Identify which cell holds the provided text, then report its [x, y] central coordinate. 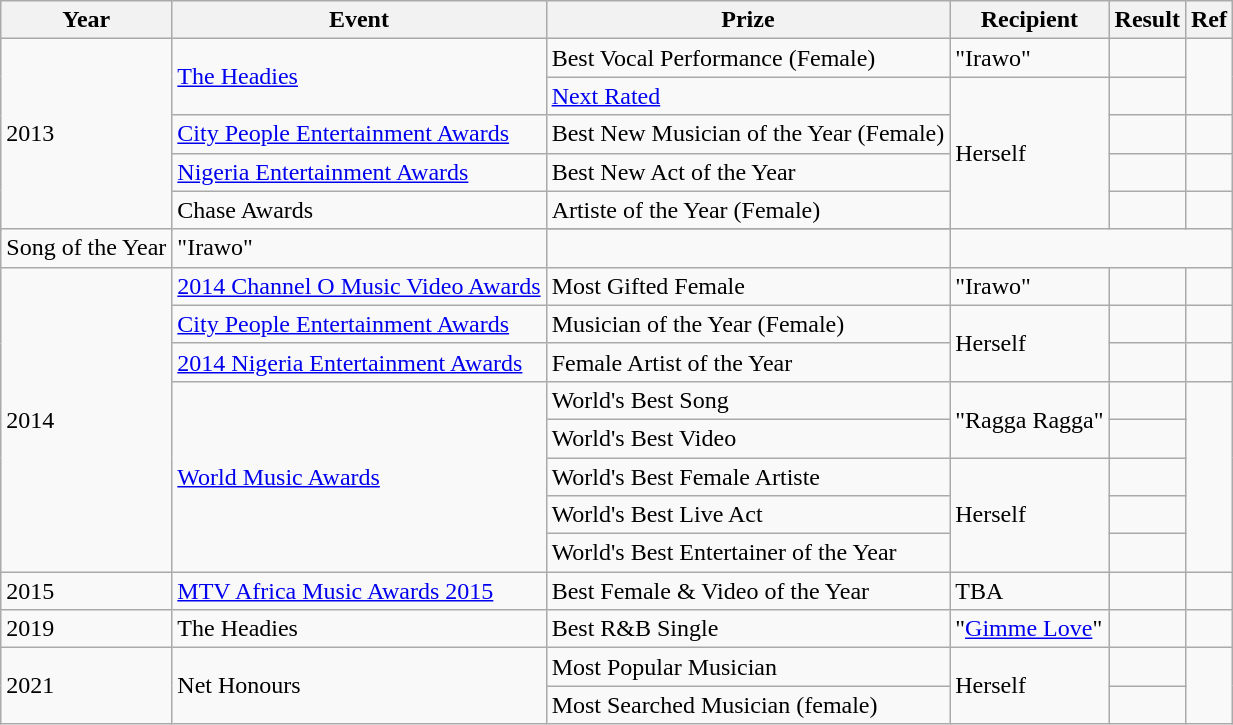
2014 Nigeria Entertainment Awards [359, 362]
Most Searched Musician (female) [748, 705]
Musician of the Year (Female) [748, 324]
World's Best Video [748, 438]
2019 [86, 629]
2013 [86, 134]
2015 [86, 591]
Best New Musician of the Year (Female) [748, 134]
World's Best Entertainer of the Year [748, 553]
World's Best Song [748, 400]
Recipient [1030, 20]
Ref [1208, 20]
TBA [1030, 591]
Event [359, 20]
"Ragga Ragga" [1030, 419]
"Gimme Love" [1030, 629]
Next Rated [748, 96]
Most Popular Musician [748, 667]
Chase Awards [359, 210]
MTV Africa Music Awards 2015 [359, 591]
2014 Channel O Music Video Awards [359, 286]
Best Vocal Performance (Female) [748, 58]
Nigeria Entertainment Awards [359, 172]
World's Best Female Artiste [748, 477]
Result [1147, 20]
World Music Awards [359, 476]
Female Artist of the Year [748, 362]
World's Best Live Act [748, 515]
Song of the Year [86, 248]
Artiste of the Year (Female) [748, 210]
Best New Act of the Year [748, 172]
2021 [86, 686]
2014 [86, 419]
Net Honours [359, 686]
Best Female & Video of the Year [748, 591]
Prize [748, 20]
Year [86, 20]
Most Gifted Female [748, 286]
Best R&B Single [748, 629]
